Return [X, Y] of the center of cell containing provided text 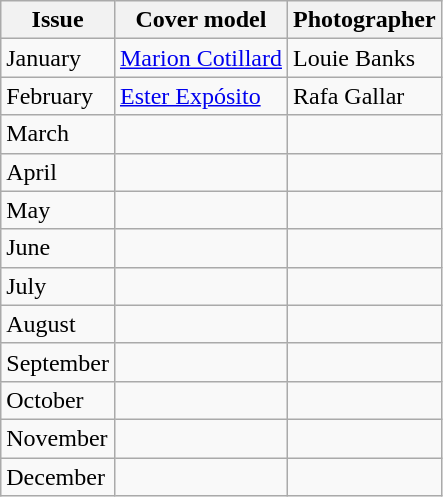
Cover model [200, 20]
April [58, 172]
November [58, 438]
February [58, 96]
Rafa Gallar [364, 96]
July [58, 286]
Marion Cotillard [200, 58]
March [58, 134]
Issue [58, 20]
Louie Banks [364, 58]
Photographer [364, 20]
June [58, 248]
October [58, 400]
December [58, 477]
September [58, 362]
August [58, 324]
Ester Expósito [200, 96]
January [58, 58]
May [58, 210]
